Pinpoint the cell where the given text exists, returning its [X, Y] midpoint coordinate. 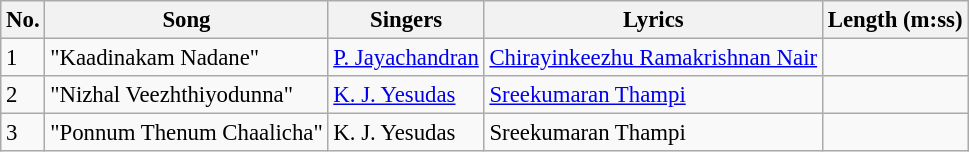
Singers [406, 20]
3 [23, 133]
"Kaadinakam Nadane" [186, 58]
Chirayinkeezhu Ramakrishnan Nair [653, 58]
Lyrics [653, 20]
P. Jayachandran [406, 58]
No. [23, 20]
"Nizhal Veezhthiyodunna" [186, 95]
Song [186, 20]
1 [23, 58]
2 [23, 95]
Length (m:ss) [894, 20]
"Ponnum Thenum Chaalicha" [186, 133]
